Provide the (X, Y) coordinate of the cell's center where the given text is located.  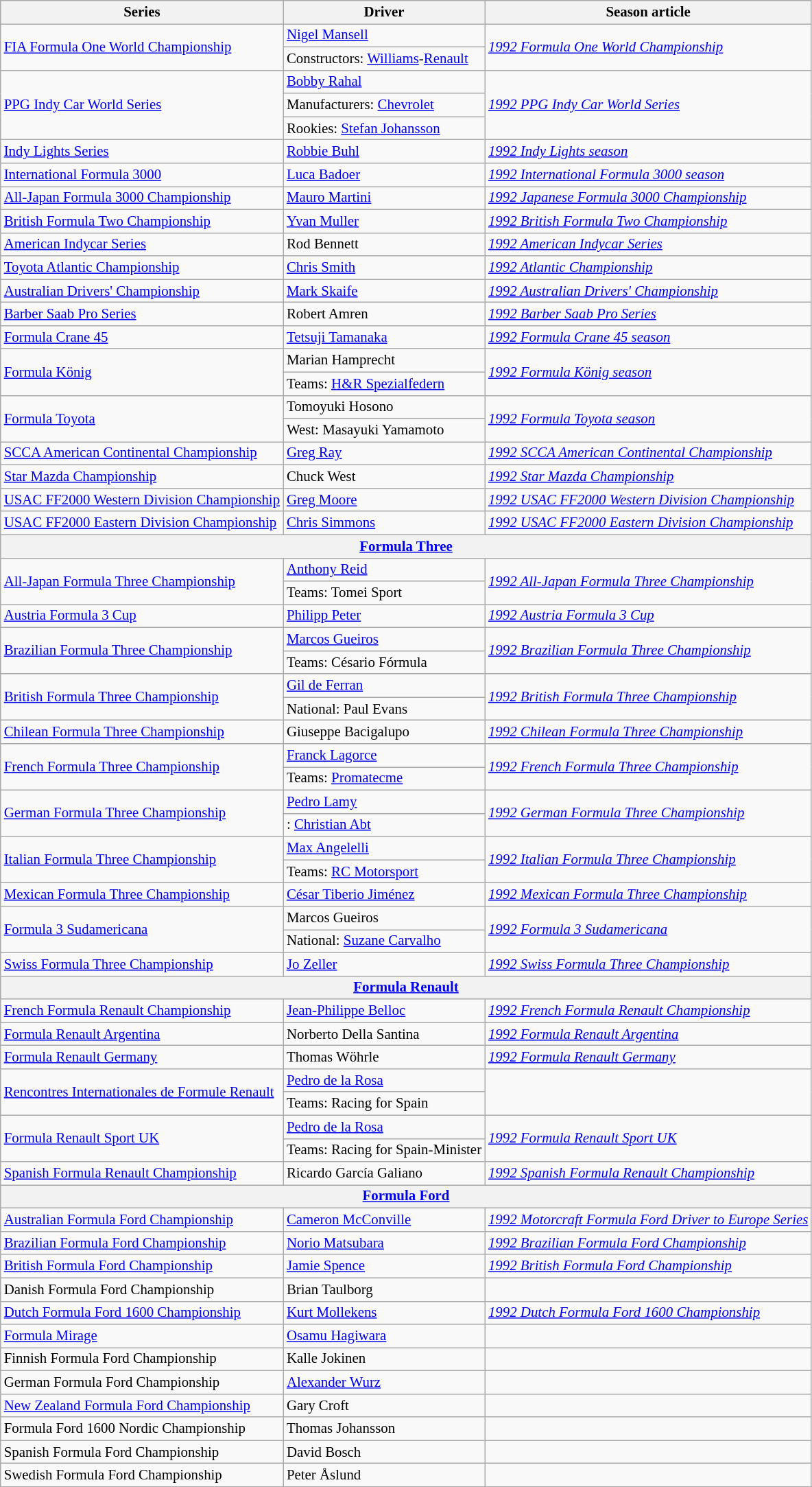
Formula Three (406, 546)
Greg Moore (384, 500)
1992 Atlantic Championship (648, 268)
Formula Renault Sport UK (142, 1138)
West: Masayuki Yamamoto (384, 430)
Season article (648, 12)
1992 British Formula Three Championship (648, 697)
Italian Formula Three Championship (142, 860)
Star Mazda Championship (142, 477)
1992 German Formula Three Championship (648, 813)
USAC FF2000 Eastern Division Championship (142, 523)
Teams: Tomei Sport (384, 593)
Thomas Wöhrle (384, 1057)
Brian Taulborg (384, 1289)
Gil de Ferran (384, 686)
Danish Formula Ford Championship (142, 1289)
Chris Simmons (384, 523)
Australian Drivers' Championship (142, 291)
1992 SCCA American Continental Championship (648, 454)
Formula König (142, 372)
Kalle Jokinen (384, 1359)
Chris Smith (384, 268)
Rod Bennett (384, 244)
1992 Formula Renault Argentina (648, 1034)
1992 Motorcraft Formula Ford Driver to Europe Series (648, 1220)
1992 Star Mazda Championship (648, 477)
German Formula Ford Championship (142, 1382)
1992 Formula König season (648, 372)
Luca Badoer (384, 175)
Robert Amren (384, 314)
Barber Saab Pro Series (142, 314)
Giuseppe Bacigalupo (384, 732)
1992 USAC FF2000 Eastern Division Championship (648, 523)
Jo Zeller (384, 964)
International Formula 3000 (142, 175)
1992 Japanese Formula 3000 Championship (648, 198)
German Formula Three Championship (142, 813)
All-Japan Formula 3000 Championship (142, 198)
Norio Matsubara (384, 1243)
Teams: Césario Fórmula (384, 662)
1992 Brazilian Formula Three Championship (648, 651)
Franck Lagorce (384, 756)
Peter Åslund (384, 1475)
New Zealand Formula Ford Championship (142, 1405)
French Formula Three Championship (142, 767)
Teams: Racing for Spain-Minister (384, 1150)
Formula Renault (406, 987)
1992 Spanish Formula Renault Championship (648, 1173)
Australian Formula Ford Championship (142, 1220)
Yvan Muller (384, 221)
Norberto Della Santina (384, 1034)
Formula Mirage (142, 1336)
National: Paul Evans (384, 709)
Constructors: Williams-Renault (384, 58)
Spanish Formula Ford Championship (142, 1452)
1992 Formula Toyota season (648, 419)
1992 Formula 3 Sudamericana (648, 930)
1992 Mexican Formula Three Championship (648, 895)
1992 Formula Crane 45 season (648, 337)
Bobby Rahal (384, 82)
Manufacturers: Chevrolet (384, 105)
1992 All-Japan Formula Three Championship (648, 581)
British Formula Ford Championship (142, 1266)
1992 Dutch Formula Ford 1600 Championship (648, 1313)
Toyota Atlantic Championship (142, 268)
Ricardo García Galiano (384, 1173)
1992 French Formula Renault Championship (648, 1011)
Teams: Racing for Spain (384, 1103)
Nigel Mansell (384, 35)
French Formula Renault Championship (142, 1011)
1992 American Indycar Series (648, 244)
Cameron McConville (384, 1220)
Gary Croft (384, 1405)
Teams: Promatecme (384, 779)
1992 Brazilian Formula Ford Championship (648, 1243)
Rookies: Stefan Johansson (384, 128)
1992 Formula Renault Germany (648, 1057)
Formula Renault Germany (142, 1057)
Teams: RC Motorsport (384, 871)
SCCA American Continental Championship (142, 454)
Series (142, 12)
Philipp Peter (384, 616)
Formula Crane 45 (142, 337)
Swiss Formula Three Championship (142, 964)
Kurt Mollekens (384, 1313)
1992 Swiss Formula Three Championship (648, 964)
Tomoyuki Hosono (384, 407)
Indy Lights Series (142, 152)
Brazilian Formula Ford Championship (142, 1243)
Formula Ford (406, 1197)
Anthony Reid (384, 570)
USAC FF2000 Western Division Championship (142, 500)
Rencontres Internationales de Formule Renault (142, 1092)
Jean-Philippe Belloc (384, 1011)
1992 PPG Indy Car World Series (648, 105)
Driver (384, 12)
1992 British Formula Ford Championship (648, 1266)
1992 Australian Drivers' Championship (648, 291)
Mexican Formula Three Championship (142, 895)
Formula Toyota (142, 419)
Osamu Hagiwara (384, 1336)
1992 Italian Formula Three Championship (648, 860)
All-Japan Formula Three Championship (142, 581)
Chilean Formula Three Championship (142, 732)
1992 British Formula Two Championship (648, 221)
1992 Austria Formula 3 Cup (648, 616)
David Bosch (384, 1452)
British Formula Two Championship (142, 221)
Finnish Formula Ford Championship (142, 1359)
Mauro Martini (384, 198)
1992 Chilean Formula Three Championship (648, 732)
Chuck West (384, 477)
Swedish Formula Ford Championship (142, 1475)
Formula Ford 1600 Nordic Championship (142, 1429)
1992 Formula Renault Sport UK (648, 1138)
Pedro Lamy (384, 801)
Max Angelelli (384, 848)
: Christian Abt (384, 825)
Formula Renault Argentina (142, 1034)
1992 Indy Lights season (648, 152)
1992 International Formula 3000 season (648, 175)
Teams: H&R Spezialfedern (384, 384)
British Formula Three Championship (142, 697)
American Indycar Series (142, 244)
César Tiberio Jiménez (384, 895)
Formula 3 Sudamericana (142, 930)
Alexander Wurz (384, 1382)
Austria Formula 3 Cup (142, 616)
Thomas Johansson (384, 1429)
Mark Skaife (384, 291)
Robbie Buhl (384, 152)
1992 Barber Saab Pro Series (648, 314)
PPG Indy Car World Series (142, 105)
Tetsuji Tamanaka (384, 337)
Greg Ray (384, 454)
Marian Hamprecht (384, 360)
Spanish Formula Renault Championship (142, 1173)
Jamie Spence (384, 1266)
FIA Formula One World Championship (142, 47)
Dutch Formula Ford 1600 Championship (142, 1313)
Brazilian Formula Three Championship (142, 651)
1992 Formula One World Championship (648, 47)
National: Suzane Carvalho (384, 941)
1992 USAC FF2000 Western Division Championship (648, 500)
1992 French Formula Three Championship (648, 767)
